Determine the (x, y) coordinate at the center of the cell enclosing the given text.  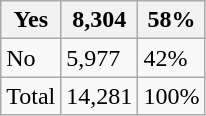
58% (172, 20)
Yes (31, 20)
No (31, 58)
14,281 (100, 96)
8,304 (100, 20)
42% (172, 58)
Total (31, 96)
5,977 (100, 58)
100% (172, 96)
